Search for the cell housing the specified text and yield its [X, Y] center coordinate. 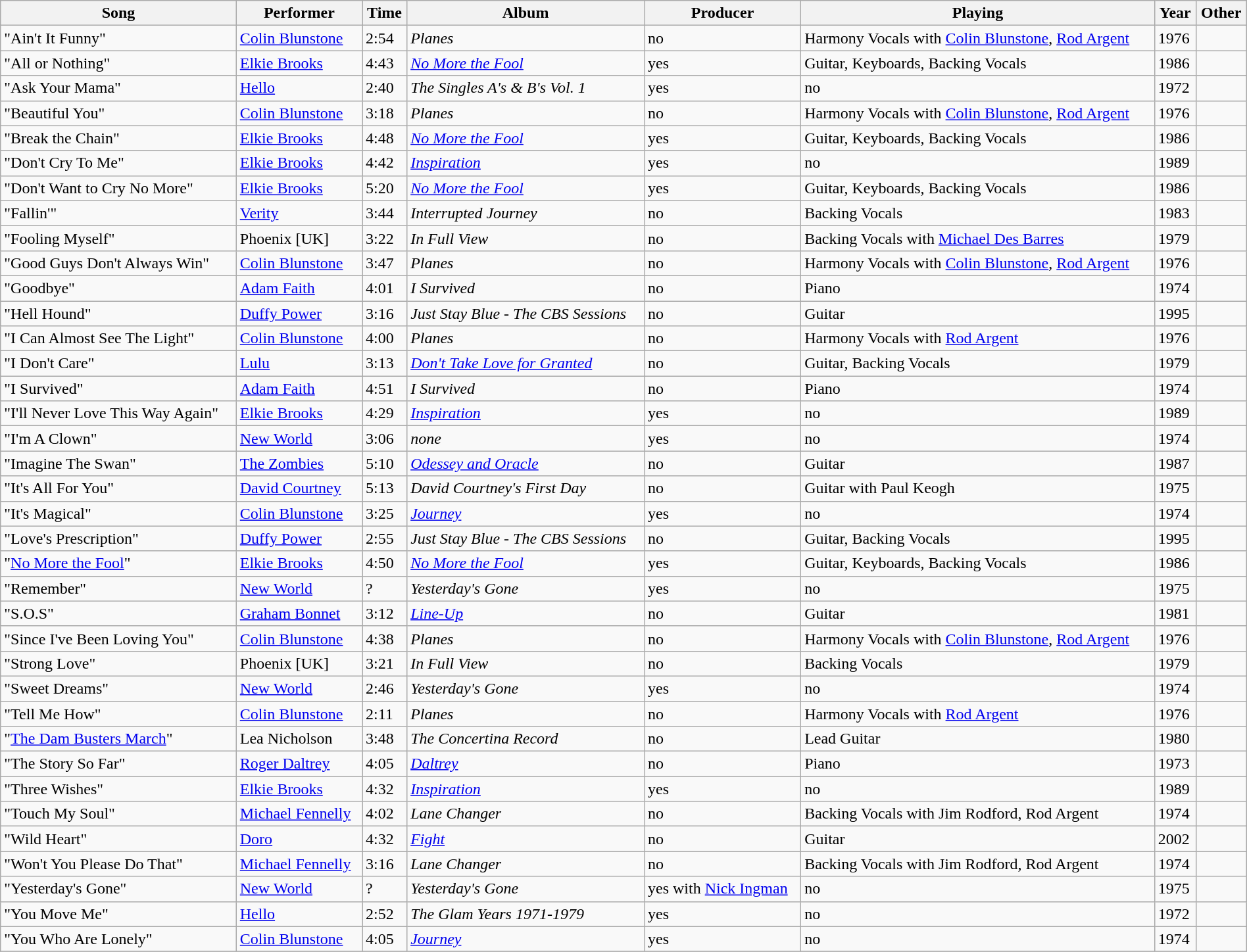
Performer [299, 13]
none [526, 439]
Line-Up [526, 613]
"No More the Fool" [118, 563]
David Courtney's First Day [526, 488]
4:51 [385, 389]
"Imagine The Swan" [118, 464]
3:06 [385, 439]
1981 [1175, 613]
Doro [299, 839]
3:22 [385, 238]
"Beautiful You" [118, 113]
5:10 [385, 464]
2002 [1175, 839]
4:48 [385, 138]
3:12 [385, 613]
Roger Daltrey [299, 764]
"Won't You Please Do That" [118, 864]
Lulu [299, 364]
4:01 [385, 288]
"Love's Prescription" [118, 538]
"Three Wishes" [118, 789]
"Break the Chain" [118, 138]
3:44 [385, 213]
David Courtney [299, 488]
Lea Nicholson [299, 739]
1980 [1175, 739]
"Hell Hound" [118, 314]
4:43 [385, 63]
The Glam Years 1971-1979 [526, 914]
3:25 [385, 513]
4:42 [385, 163]
3:18 [385, 113]
"Ask Your Mama" [118, 88]
The Concertina Record [526, 739]
"Yesterday's Gone" [118, 889]
"I Can Almost See The Light" [118, 339]
Guitar with Paul Keogh [978, 488]
2:11 [385, 713]
"Wild Heart" [118, 839]
5:13 [385, 488]
"You Who Are Lonely" [118, 939]
Other [1221, 13]
3:21 [385, 663]
4:02 [385, 814]
2:55 [385, 538]
Interrupted Journey [526, 213]
"Strong Love" [118, 663]
Producer [723, 13]
"It's Magical" [118, 513]
"Fooling Myself" [118, 238]
4:00 [385, 339]
The Zombies [299, 464]
Fight [526, 839]
Song [118, 13]
"You Move Me" [118, 914]
"Don't Want to Cry No More" [118, 188]
"I Don't Care" [118, 364]
Time [385, 13]
4:38 [385, 638]
Album [526, 13]
Verity [299, 213]
1973 [1175, 764]
2:54 [385, 38]
Daltrey [526, 764]
Lead Guitar [978, 739]
2:46 [385, 688]
5:20 [385, 188]
Playing [978, 13]
Year [1175, 13]
"Since I've Been Loving You" [118, 638]
"I Survived" [118, 389]
Graham Bonnet [299, 613]
3:13 [385, 364]
"Touch My Soul" [118, 814]
"Remember" [118, 588]
The Singles A's & B's Vol. 1 [526, 88]
"The Dam Busters March" [118, 739]
2:52 [385, 914]
4:50 [385, 563]
1987 [1175, 464]
"I'm A Clown" [118, 439]
Don't Take Love for Granted [526, 364]
3:47 [385, 263]
"Goodbye" [118, 288]
yes with Nick Ingman [723, 889]
2:40 [385, 88]
"Fallin'" [118, 213]
Backing Vocals with Michael Des Barres [978, 238]
Odessey and Oracle [526, 464]
"Don't Cry To Me" [118, 163]
"Ain't It Funny" [118, 38]
1983 [1175, 213]
4:29 [385, 414]
3:48 [385, 739]
"Tell Me How" [118, 713]
"The Story So Far" [118, 764]
"Sweet Dreams" [118, 688]
"I'll Never Love This Way Again" [118, 414]
"All or Nothing" [118, 63]
"S.O.S" [118, 613]
"It's All For You" [118, 488]
"Good Guys Don't Always Win" [118, 263]
